Scan for the cell matching the given text and deliver its (X, Y) coordinate at center. 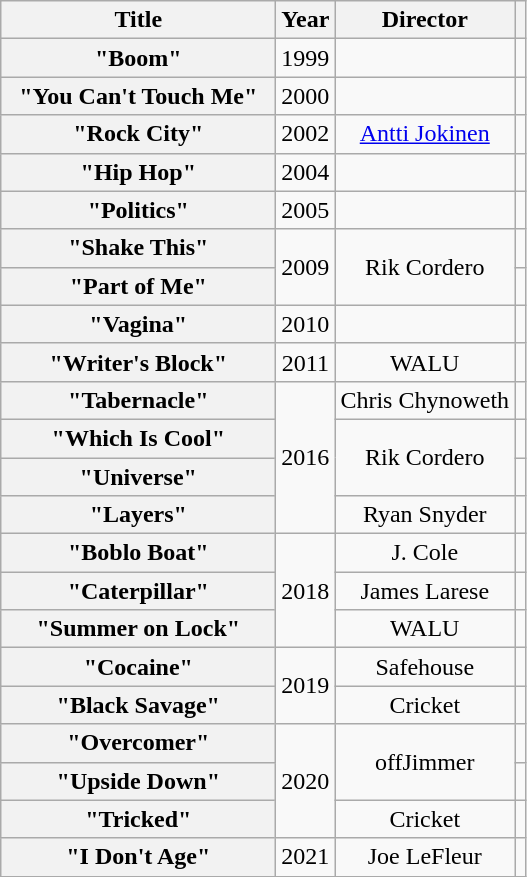
"Tabernacle" (138, 400)
"Boblo Boat" (138, 553)
J. Cole (425, 553)
2018 (306, 591)
Chris Chynoweth (425, 400)
"Summer on Lock" (138, 629)
"Upside Down" (138, 781)
2005 (306, 210)
2004 (306, 172)
2011 (306, 362)
"Rock City" (138, 134)
2010 (306, 324)
"Which Is Cool" (138, 438)
Safehouse (425, 667)
2021 (306, 857)
offJimmer (425, 762)
Title (138, 20)
"Tricked" (138, 819)
Director (425, 20)
2009 (306, 267)
"Caterpillar" (138, 591)
"Black Savage" (138, 705)
"Cocaine" (138, 667)
"Writer's Block" (138, 362)
"I Don't Age" (138, 857)
1999 (306, 58)
2002 (306, 134)
"Shake This" (138, 248)
"Boom" (138, 58)
James Larese (425, 591)
Ryan Snyder (425, 515)
"Part of Me" (138, 286)
2000 (306, 96)
Year (306, 20)
2016 (306, 457)
"Layers" (138, 515)
"Vagina" (138, 324)
2019 (306, 686)
"Hip Hop" (138, 172)
"You Can't Touch Me" (138, 96)
"Universe" (138, 477)
Antti Jokinen (425, 134)
Joe LeFleur (425, 857)
"Overcomer" (138, 743)
2020 (306, 781)
"Politics" (138, 210)
